Search for the cell housing the specified text and yield its [x, y] center coordinate. 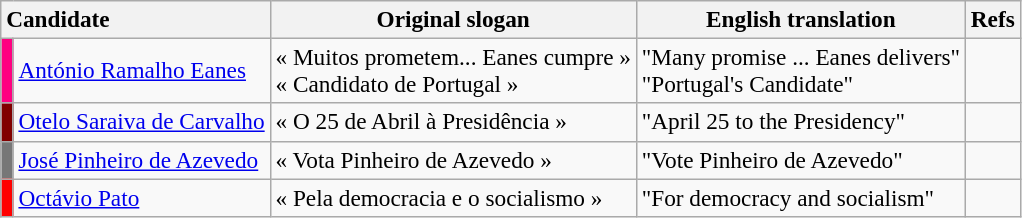
Octávio Pato [142, 197]
« Vota Pinheiro de Azevedo » [453, 160]
English translation [800, 19]
Original slogan [453, 19]
José Pinheiro de Azevedo [142, 160]
Candidate [136, 19]
"For democracy and socialism" [800, 197]
"April 25 to the Presidency" [800, 122]
"Vote Pinheiro de Azevedo" [800, 160]
Otelo Saraiva de Carvalho [142, 122]
"Many promise ... Eanes delivers""Portugal's Candidate" [800, 70]
Refs [992, 19]
« O 25 de Abril à Presidência » [453, 122]
« Muitos prometem... Eanes cumpre »« Candidato de Portugal » [453, 70]
« Pela democracia e o socialismo » [453, 197]
António Ramalho Eanes [142, 70]
